Capture the cell that displays the provided text and extract its [X, Y] central coordinate. 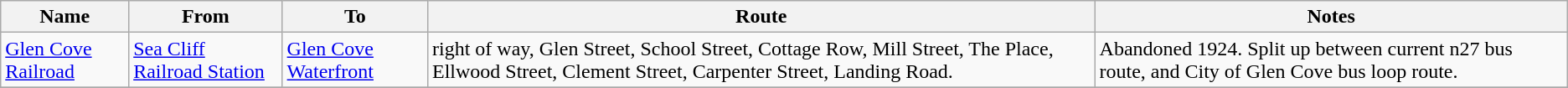
Name [65, 17]
From [206, 17]
Glen Cove Railroad [65, 60]
right of way, Glen Street, School Street, Cottage Row, Mill Street, The Place, Ellwood Street, Clement Street, Carpenter Street, Landing Road. [761, 60]
Abandoned 1924. Split up between current n27 bus route, and City of Glen Cove bus loop route. [1331, 60]
To [355, 17]
Glen Cove Waterfront [355, 60]
Route [761, 17]
Sea Cliff Railroad Station [206, 60]
Notes [1331, 17]
